Scan for the cell matching the given text and deliver its (x, y) coordinate at center. 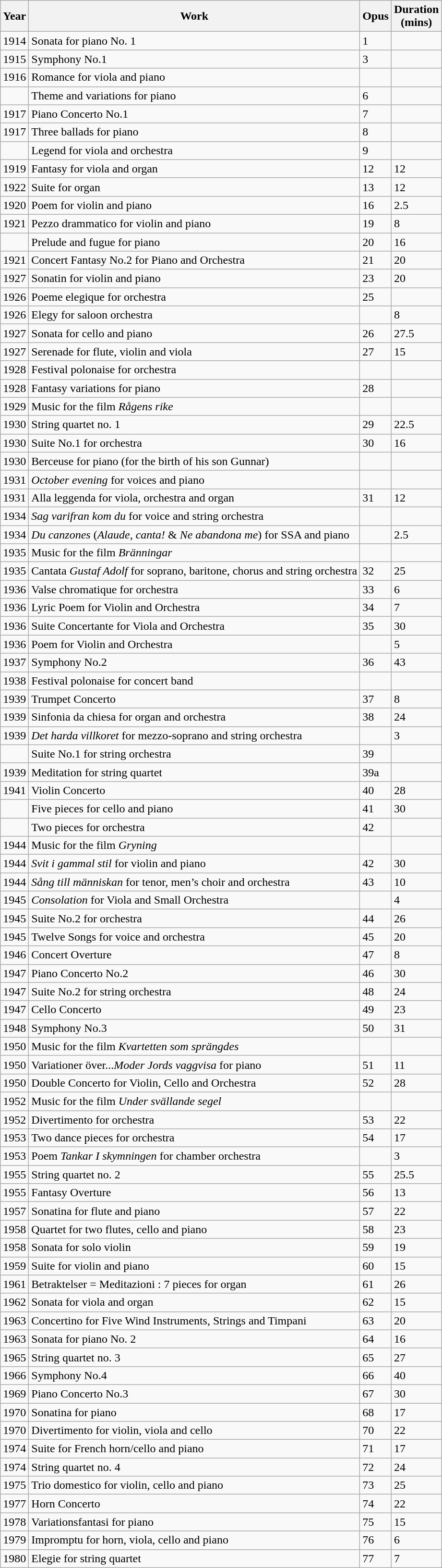
Symphony No.4 (194, 1375)
1966 (14, 1375)
25.5 (416, 1175)
Romance for viola and piano (194, 77)
Fantasy for viola and organ (194, 169)
Valse chromatique for orchestra (194, 589)
Alla leggenda for viola, orchestra and organ (194, 498)
72 (376, 1467)
String quartet no. 3 (194, 1357)
22.5 (416, 425)
60 (376, 1266)
41 (376, 808)
1957 (14, 1211)
Impromptu for horn, viola, cello and piano (194, 1540)
Lyric Poem for Violin and Orchestra (194, 608)
57 (376, 1211)
1969 (14, 1394)
32 (376, 571)
Symphony No.3 (194, 1028)
Sång till människan for tenor, men’s choir and orchestra (194, 882)
67 (376, 1394)
61 (376, 1284)
1920 (14, 205)
48 (376, 992)
39 (376, 754)
Det harda villkoret for mezzo-soprano and string orchestra (194, 735)
1914 (14, 41)
Double Concerto for Violin, Cello and Orchestra (194, 1083)
Elegie for string quartet (194, 1558)
4 (416, 900)
21 (376, 260)
Theme and variations for piano (194, 96)
1 (376, 41)
Piano Concerto No.1 (194, 114)
Sonata for piano No. 1 (194, 41)
56 (376, 1193)
Suite No.1 for string orchestra (194, 754)
65 (376, 1357)
55 (376, 1175)
Trumpet Concerto (194, 699)
59 (376, 1248)
1965 (14, 1357)
Consolation for Viola and Small Orchestra (194, 900)
1962 (14, 1302)
Poem for violin and piano (194, 205)
Two dance pieces for orchestra (194, 1138)
Elegy for saloon orchestra (194, 315)
Piano Concerto No.3 (194, 1394)
Sinfonia da chiesa for organ and orchestra (194, 717)
49 (376, 1010)
Du canzones (Alaude, canta! & Ne abandona me) for SSA and piano (194, 535)
Work (194, 16)
1979 (14, 1540)
Meditation for string quartet (194, 772)
75 (376, 1522)
1961 (14, 1284)
Fantasy variations for piano (194, 388)
46 (376, 973)
37 (376, 699)
64 (376, 1339)
Music for the film Bränningar (194, 553)
Cello Concerto (194, 1010)
1919 (14, 169)
Sonata for piano No. 2 (194, 1339)
Sag varifran kom du for voice and string orchestra (194, 516)
Concert Fantasy No.2 for Piano and Orchestra (194, 260)
1941 (14, 790)
44 (376, 919)
Horn Concerto (194, 1504)
38 (376, 717)
October evening for voices and piano (194, 479)
Poeme elegique for orchestra (194, 297)
62 (376, 1302)
58 (376, 1229)
Quartet for two flutes, cello and piano (194, 1229)
Sonata for cello and piano (194, 333)
66 (376, 1375)
35 (376, 626)
70 (376, 1431)
Cantata Gustaf Adolf for soprano, baritone, chorus and string orchestra (194, 571)
33 (376, 589)
Betraktelser = Meditazioni : 7 pieces for organ (194, 1284)
Legend for viola and orchestra (194, 150)
Sonatina for piano (194, 1412)
String quartet no. 4 (194, 1467)
String quartet no. 2 (194, 1175)
68 (376, 1412)
Duration(mins) (416, 16)
Prelude and fugue for piano (194, 242)
Symphony No.2 (194, 662)
Sonatina for flute and piano (194, 1211)
1946 (14, 955)
Festival polonaise for concert band (194, 681)
47 (376, 955)
51 (376, 1065)
Concert Overture (194, 955)
73 (376, 1485)
1975 (14, 1485)
Concertino for Five Wind Instruments, Strings and Timpani (194, 1321)
1977 (14, 1504)
Two pieces for orchestra (194, 827)
27.5 (416, 333)
74 (376, 1504)
Music for the film Rågens rike (194, 406)
Divertimento for violin, viola and cello (194, 1431)
Trio domestico for violin, cello and piano (194, 1485)
Suite No.2 for orchestra (194, 919)
Variationer över...Moder Jords vaggvisa for piano (194, 1065)
Opus (376, 16)
Symphony No.1 (194, 59)
Festival polonaise for orchestra (194, 370)
Suite for violin and piano (194, 1266)
53 (376, 1120)
71 (376, 1449)
Three ballads for piano (194, 132)
Year (14, 16)
Fantasy Overture (194, 1193)
9 (376, 150)
36 (376, 662)
Divertimento for orchestra (194, 1120)
Suite for French horn/cello and piano (194, 1449)
54 (376, 1138)
Violin Concerto (194, 790)
Berceuse for piano (for the birth of his son Gunnar) (194, 461)
Suite No.1 for orchestra (194, 443)
Sonata for viola and organ (194, 1302)
Poem for Violin and Orchestra (194, 644)
50 (376, 1028)
63 (376, 1321)
Pezzo drammatico for violin and piano (194, 223)
1938 (14, 681)
1978 (14, 1522)
29 (376, 425)
5 (416, 644)
77 (376, 1558)
34 (376, 608)
76 (376, 1540)
1937 (14, 662)
52 (376, 1083)
Suite for organ (194, 187)
1948 (14, 1028)
1959 (14, 1266)
String quartet no. 1 (194, 425)
1922 (14, 187)
Sonatin for violin and piano (194, 279)
10 (416, 882)
Music for the film Gryning (194, 845)
45 (376, 937)
1929 (14, 406)
Music for the film Kvartetten som sprängdes (194, 1046)
Piano Concerto No.2 (194, 973)
Svit i gammal stil for violin and piano (194, 864)
39a (376, 772)
Poem Tankar I skymningen for chamber orchestra (194, 1156)
1915 (14, 59)
Serenade for flute, violin and viola (194, 352)
11 (416, 1065)
Suite Concertante for Viola and Orchestra (194, 626)
1916 (14, 77)
1980 (14, 1558)
Twelve Songs for voice and orchestra (194, 937)
Suite No.2 for string orchestra (194, 992)
Five pieces for cello and piano (194, 808)
Variationsfantasi for piano (194, 1522)
Music for the film Under svällande segel (194, 1101)
Sonata for solo violin (194, 1248)
